Return (X, Y) of the center of cell containing provided text 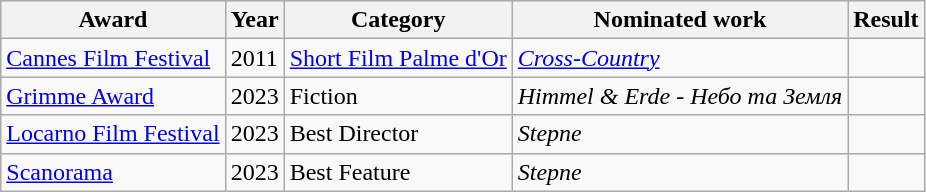
Cross-Country (680, 58)
Locarno Film Festival (113, 134)
Nominated work (680, 20)
Best Director (398, 134)
Category (398, 20)
Result (886, 20)
Himmel & Erde - Небо та Земля (680, 96)
Short Film Palme d'Or (398, 58)
Fiction (398, 96)
Grimme Award (113, 96)
Scanorama (113, 172)
Best Feature (398, 172)
Award (113, 20)
Year (254, 20)
2011 (254, 58)
Cannes Film Festival (113, 58)
